Locate the cell with the specified text and output its [x, y] center coordinate. 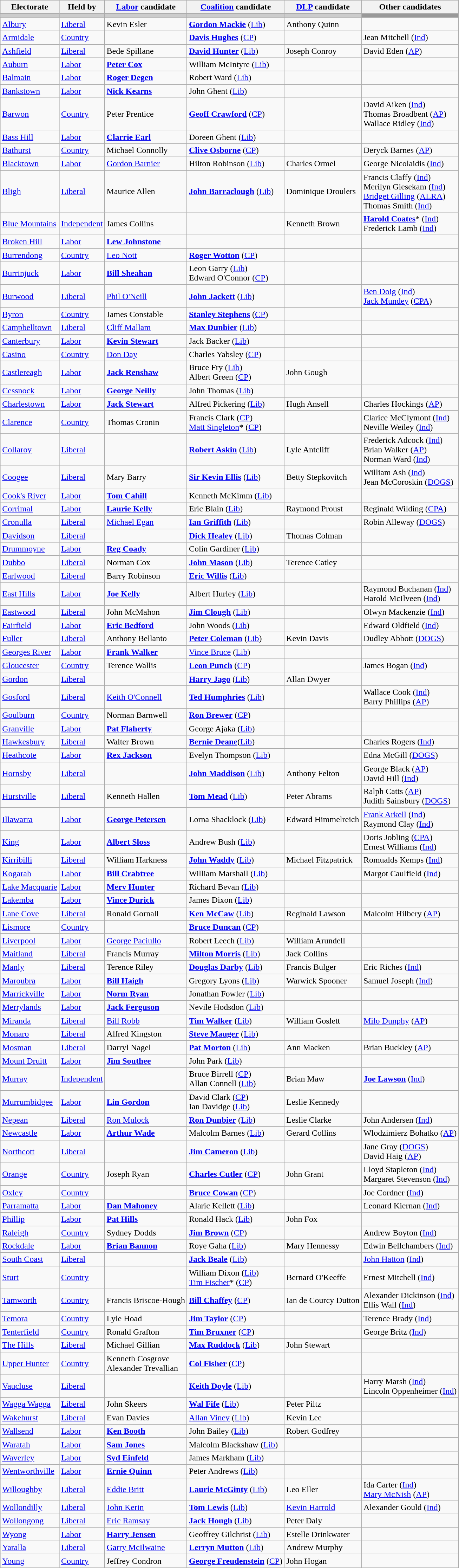
Peter Prentice [146, 114]
Terence Brady (Ind) [410, 1318]
Harold Coates* (Ind)Frederick Lamb (Ind) [410, 224]
John Andersen (Ind) [410, 1120]
Burwood [30, 296]
Malcolm Barnes (Lib) [235, 1133]
Yaralla [30, 1548]
Ernest Mitchell (Ind) [410, 1277]
George Britz (Ind) [410, 1332]
James Collins [146, 224]
Wollongong [30, 1521]
Bruce Duncan (CP) [235, 927]
East Hills [30, 594]
Wyong [30, 1534]
Hugh Ansell [323, 404]
Clive Osborne (CP) [235, 150]
Frank Walker [146, 652]
The Hills [30, 1345]
Monaro [30, 1034]
Keith O'Connell [146, 697]
Norman Barnwell [146, 715]
Jack Collins [323, 954]
William Marshall (Lib) [235, 873]
Eric Riches (Ind) [410, 967]
Hilton Robinson (Lib) [235, 163]
Sir Kevin Ellis (Lib) [235, 477]
Rockdale [30, 1246]
Murrumbidgee [30, 1102]
Held by [82, 7]
Pat Flaherty [146, 729]
Casino [30, 354]
Peter Abrams [323, 796]
Charlestown [30, 404]
Charles Ormel [323, 163]
Eastwood [30, 612]
Ian Griffith (Lib) [235, 522]
David Hunter (Lib) [235, 51]
Syd Einfeld [146, 1458]
John Woods (Lib) [235, 625]
Ronald Gornall [146, 914]
Keith Doyle (Lib) [235, 1386]
George Nicolaidis (Ind) [410, 163]
Raleigh [30, 1233]
Reginald Wilding (CPA) [410, 509]
Georges River [30, 652]
Rex Jackson [146, 755]
Jim Taylor (CP) [235, 1318]
John Bailey (Lib) [235, 1431]
John Ghent (Lib) [235, 91]
Thomas Colman [323, 536]
Eddie Britt [146, 1489]
Bernard O'Keeffe [323, 1277]
John Gough [323, 373]
Liverpool [30, 940]
Evan Davies [146, 1418]
Clarrie Earl [146, 137]
Doris Jobling (CPA)Ernest Williams (Ind) [410, 842]
Dick Healey (Lib) [235, 536]
Blue Mountains [30, 224]
Blacktown [30, 163]
Andrew Boyton (Ind) [410, 1233]
Roger Wotton (CP) [235, 255]
Armidale [30, 38]
Maitland [30, 954]
Marrickville [30, 994]
Balmain [30, 78]
Francis Clark (CP)Matt Singleton* (CP) [235, 422]
Alfred Kingston [146, 1034]
Wal Fife (Lib) [235, 1404]
Thomas Cronin [146, 422]
Eric Willis (Lib) [235, 576]
Oxley [30, 1192]
Jane Gray (DOGS)David Haig (AP) [410, 1151]
Eric Bedford [146, 625]
John Fox [323, 1219]
Walter Brown [146, 742]
Gordon Barnier [146, 163]
Brian Maw [323, 1079]
Lin Gordon [146, 1102]
Hurstville [30, 796]
Doreen Ghent (Lib) [235, 137]
Robert Ward (Lib) [235, 78]
Gloucester [30, 665]
Jack Stewart [146, 404]
Kevin Esler [146, 24]
Merrylands [30, 1007]
Albert Sloss [146, 842]
Earlwood [30, 576]
Terence Wallis [146, 665]
Leslie Kennedy [323, 1102]
Deryck Barnes (AP) [410, 150]
William Ash (Ind)Jean McCoroskin (DOGS) [410, 477]
Kirribilli [30, 860]
Nepean [30, 1120]
Davidson [30, 536]
Francis Briscoe-Hough [146, 1301]
Michael Egan [146, 522]
John Waddy (Lib) [235, 860]
Geoffrey Gilchrist (Lib) [235, 1534]
Maurice Allen [146, 191]
Arthur Wade [146, 1133]
Granville [30, 729]
Vince Durick [146, 900]
William Dixon (Lib)Tim Fischer* (CP) [235, 1277]
Laurie Kelly [146, 509]
Ronald Hack (Lib) [235, 1219]
Nevile Hodsdon (Lib) [235, 1007]
Alaric Kellett (Lib) [235, 1206]
Charles Rogers (Ind) [410, 742]
Sam Jones [146, 1444]
Clarice McClymont (Ind)Neville Weiley (Ind) [410, 422]
James Constable [146, 314]
Lorna Shacklock (Lib) [235, 819]
Cessnock [30, 391]
John Barraclough (Lib) [235, 191]
Norman Cox [146, 562]
Kevin Harrold [323, 1508]
Corrimal [30, 509]
Robert Askin (Lib) [235, 450]
Jack Hough (Lib) [235, 1521]
Goulburn [30, 715]
Ron Dunbier (Lib) [235, 1120]
Broken Hill [30, 242]
Wagga Wagga [30, 1404]
Hornsby [30, 773]
Mount Druitt [30, 1061]
Steve Mauger (Lib) [235, 1034]
Frederick Adcock (Ind)Brian Walker (AP)Norman Ward (Ind) [410, 450]
George Paciullo [146, 940]
Drummoyne [30, 549]
Vaucluse [30, 1386]
Davis Hughes (CP) [235, 38]
Pat Hills [146, 1219]
Lakemba [30, 900]
Ronald Grafton [146, 1332]
Jean Mitchell (Ind) [410, 38]
Orange [30, 1174]
Ashfield [30, 51]
Joseph Ryan [146, 1174]
Pat Morton (Lib) [235, 1047]
Dubbo [30, 562]
James Markham (Lib) [235, 1458]
Raymond Buchanan (Ind)Harold McIlveen (Ind) [410, 594]
Sydney Dodds [146, 1233]
Douglas Darby (Lib) [235, 967]
Bass Hill [30, 137]
Andrew Bush (Lib) [235, 842]
Coogee [30, 477]
Albert Hurley (Lib) [235, 594]
John Mason (Lib) [235, 562]
Collaroy [30, 450]
Wlodzimierz Bohatko (AP) [410, 1133]
Leslie Clarke [323, 1120]
Kenneth CosgroveAlexander Trevallian [146, 1363]
Jack Beale (Lib) [235, 1259]
Heathcote [30, 755]
Leo Eller [323, 1489]
Tenterfield [30, 1332]
Clarence [30, 422]
Tom Cahill [146, 495]
Raymond Proust [323, 509]
Harry Jensen [146, 1534]
Jim Southee [146, 1061]
Tamworth [30, 1301]
Michael Connolly [146, 150]
Lerryn Mutton (Lib) [235, 1548]
David Eden (AP) [410, 51]
Darryl Nagel [146, 1047]
William Arundell [323, 940]
William McIntyre (Lib) [235, 64]
Edward Himmelreich [323, 819]
Brian Buckley (AP) [410, 1047]
Ron Brewer (CP) [235, 715]
Estelle Drinkwater [323, 1534]
John Thomas (Lib) [235, 391]
Alfred Pickering (Lib) [235, 404]
Lloyd Stapleton (Ind)Margaret Stevenson (Ind) [410, 1174]
Eric Ramsay [146, 1521]
Edna McGill (DOGS) [410, 755]
Bede Spillane [146, 51]
Bruce Cowan (CP) [235, 1192]
Roye Gaha (Lib) [235, 1246]
Kenneth McKimm (Lib) [235, 495]
Fairfield [30, 625]
Barwon [30, 114]
Joseph Conroy [323, 51]
Albury [30, 24]
Mary Hennessy [323, 1246]
Joe Lawson (Ind) [410, 1079]
Maroubra [30, 980]
Lane Cove [30, 914]
Lismore [30, 927]
Auburn [30, 64]
Ted Humphries (Lib) [235, 697]
Jonathan Fowler (Lib) [235, 994]
Garry McIlwaine [146, 1548]
Waratah [30, 1444]
John Maddison (Lib) [235, 773]
Allan Viney (Lib) [235, 1418]
George Neilly [146, 391]
Tom Mead (Lib) [235, 796]
Edward Oldfield (Ind) [410, 625]
Dominique Droulers [323, 191]
Norm Ryan [146, 994]
Byron [30, 314]
Burrinjuck [30, 273]
Harry Jago (Lib) [235, 679]
Upper Hunter [30, 1363]
Charles Yabsley (CP) [235, 354]
Reginald Lawson [323, 914]
Col Fisher (CP) [235, 1363]
Tim Walker (Lib) [235, 1021]
Cronulla [30, 522]
Wallsend [30, 1431]
Gerard Collins [323, 1133]
Kenneth Hallen [146, 796]
Alexander Dickinson (Ind)Ellis Wall (Ind) [410, 1301]
Milton Morris (Lib) [235, 954]
Kevin Davis [323, 639]
South Coast [30, 1259]
George Freudenstein (CP) [235, 1561]
DLP candidate [323, 7]
John Jackett (Lib) [235, 296]
Gosford [30, 697]
Murray [30, 1079]
Nick Kearns [146, 91]
Electorate [30, 7]
Leonard Kiernan (Ind) [410, 1206]
Lyle Hoad [146, 1318]
Terence Catley [323, 562]
Malcolm Blackshaw (Lib) [235, 1444]
Olwyn Mackenzie (Ind) [410, 612]
Malcolm Hilbery (AP) [410, 914]
Leon Punch (CP) [235, 665]
John Hatton (Ind) [410, 1259]
Joe Cordner (Ind) [410, 1192]
Bathurst [30, 150]
Bernie Deane(Lib) [235, 742]
Michael Fitzpatrick [323, 860]
Ernie Quinn [146, 1471]
Laurie McGinty (Lib) [235, 1489]
Tom Lewis (Lib) [235, 1508]
Romualds Kemps (Ind) [410, 860]
Leo Nott [146, 255]
Anthony Bellanto [146, 639]
Bill Sheahan [146, 273]
Leon Garry (Lib)Edward O'Connor (CP) [235, 273]
Evelyn Thompson (Lib) [235, 755]
Max Ruddock (Lib) [235, 1345]
Canterbury [30, 341]
Ida Carter (Ind)Mary McNish (AP) [410, 1489]
Richard Bevan (Lib) [235, 887]
Peter Cox [146, 64]
Merv Hunter [146, 887]
William Goslett [323, 1021]
Colin Gardiner (Lib) [235, 549]
Mary Barry [146, 477]
Lake Macquarie [30, 887]
John Kerin [146, 1508]
Waverley [30, 1458]
Castlereagh [30, 373]
Max Dunbier (Lib) [235, 328]
Ian de Courcy Dutton [323, 1301]
Peter Coleman (Lib) [235, 639]
Ann Macken [323, 1047]
Kenneth Brown [323, 224]
Wakehurst [30, 1418]
Illawarra [30, 819]
Eric Blain (Lib) [235, 509]
Brian Bannon [146, 1246]
Phil O'Neill [146, 296]
John Grant [323, 1174]
Milo Dunphy (AP) [410, 1021]
David Clark (CP)Ian Davidge (Lib) [235, 1102]
Parramatta [30, 1206]
Campbelltown [30, 328]
Willoughby [30, 1489]
Bankstown [30, 91]
Wentworthville [30, 1471]
Allan Dwyer [323, 679]
Jack Ferguson [146, 1007]
Stanley Stephens (CP) [235, 314]
Barry Robinson [146, 576]
Peter Piltz [323, 1404]
Lew Johnstone [146, 242]
Newcastle [30, 1133]
Dan Mahoney [146, 1206]
Kogarah [30, 873]
Ben Doig (Ind)Jack Mundey (CPA) [410, 296]
Young [30, 1561]
Jeffrey Condron [146, 1561]
Anthony Quinn [323, 24]
Burrendong [30, 255]
Temora [30, 1318]
George Black (AP)David Hill (Ind) [410, 773]
John Hogan [323, 1561]
Betty Stepkovitch [323, 477]
Bill Crabtree [146, 873]
Warwick Spooner [323, 980]
Bill Chaffey (CP) [235, 1301]
John Skeers [146, 1404]
Wallace Cook (Ind)Barry Phillips (AP) [410, 697]
Jim Brown (CP) [235, 1233]
Cook's River [30, 495]
Andrew Murphy [323, 1548]
Edwin Bellchambers (Ind) [410, 1246]
Mosman [30, 1047]
Coalition candidate [235, 7]
Bruce Fry (Lib)Albert Green (CP) [235, 373]
Robin Alleway (DOGS) [410, 522]
Charles Hockings (AP) [410, 404]
Other candidates [410, 7]
Reg Coady [146, 549]
Robert Leech (Lib) [235, 940]
Tim Bruxner (CP) [235, 1332]
Francis Murray [146, 954]
Joe Kelly [146, 594]
Manly [30, 967]
Gordon [30, 679]
King [30, 842]
John Park (Lib) [235, 1061]
Michael Gillian [146, 1345]
Bruce Birrell (CP)Allan Connell (Lib) [235, 1079]
Harry Marsh (Ind)Lincoln Oppenheimer (Ind) [410, 1386]
Anthony Felton [323, 773]
John McMahon [146, 612]
Ron Mulock [146, 1120]
George Petersen [146, 819]
Vince Bruce (Lib) [235, 652]
Cliff Mallam [146, 328]
Roger Degen [146, 78]
John Stewart [323, 1345]
Bligh [30, 191]
Dudley Abbott (DOGS) [410, 639]
Margot Caulfield (Ind) [410, 873]
Lyle Antcliff [323, 450]
Don Day [146, 354]
Bill Haigh [146, 980]
Phillip [30, 1219]
George Ajaka (Lib) [235, 729]
Fuller [30, 639]
Ken Booth [146, 1431]
Francis Claffy (Ind)Merilyn Giesekam (Ind)Bridget Gilling (ALRA)Thomas Smith (Ind) [410, 191]
Miranda [30, 1021]
Jim Clough (Lib) [235, 612]
Alexander Gould (Ind) [410, 1508]
Hawkesbury [30, 742]
James Dixon (Lib) [235, 900]
Peter Andrews (Lib) [235, 1471]
Jack Renshaw [146, 373]
Wollondilly [30, 1508]
Ken McCaw (Lib) [235, 914]
Peter Daly [323, 1521]
Sturt [30, 1277]
Geoff Crawford (CP) [235, 114]
Bill Robb [146, 1021]
Frank Arkell (Ind)Raymond Clay (Ind) [410, 819]
William Harkness [146, 860]
Charles Cutler (CP) [235, 1174]
Samuel Joseph (Ind) [410, 980]
Kevin Lee [323, 1418]
Gregory Lyons (Lib) [235, 980]
Terence Riley [146, 967]
Francis Bulger [323, 967]
James Bogan (Ind) [410, 665]
Kevin Stewart [146, 341]
David Aiken (Ind)Thomas Broadbent (AP)Wallace Ridley (Ind) [410, 114]
Ralph Catts (AP)Judith Sainsbury (DOGS) [410, 796]
Gordon Mackie (Lib) [235, 24]
Jack Backer (Lib) [235, 341]
Jim Cameron (Lib) [235, 1151]
Labor candidate [146, 7]
Robert Godfrey [323, 1431]
Northcott [30, 1151]
